Locate the cell with the specified text and output its [X, Y] center coordinate. 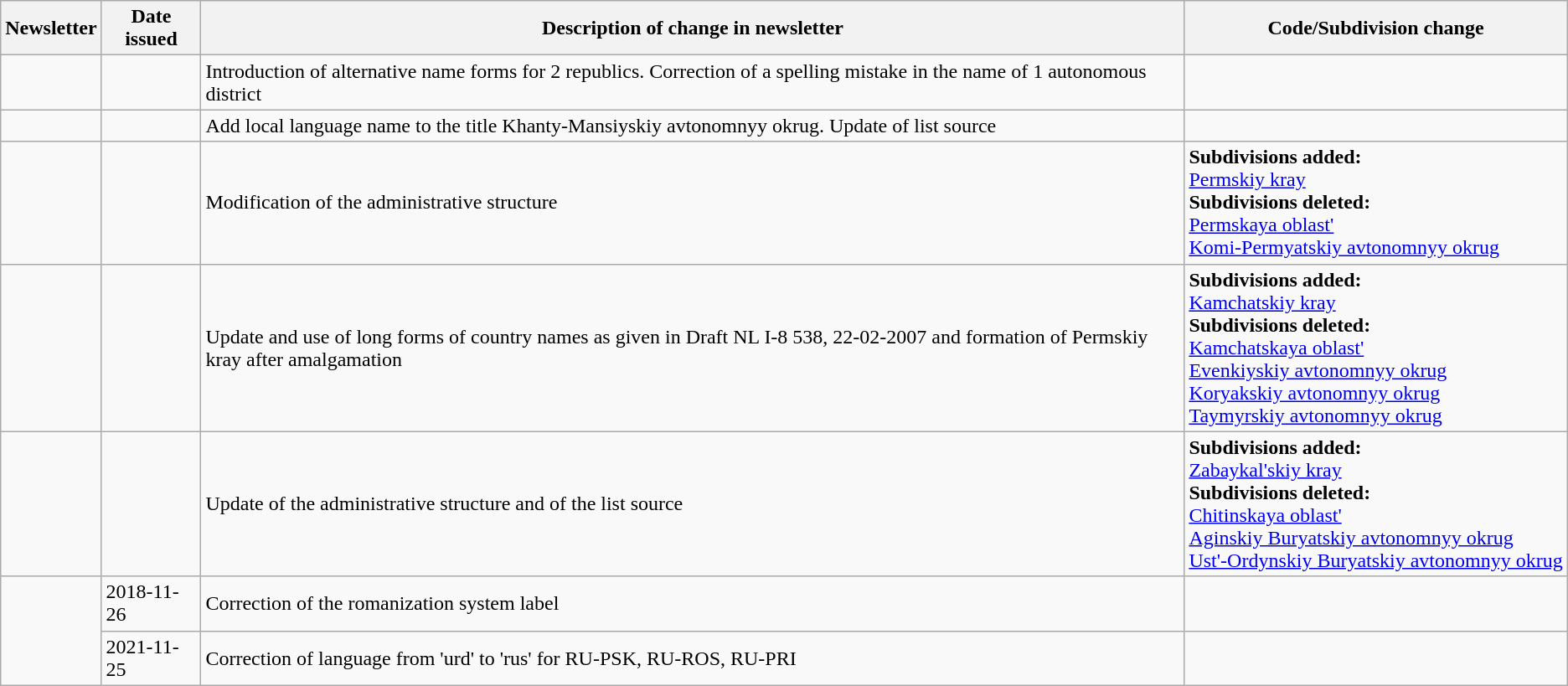
Subdivisions added: Permskiy kray Subdivisions deleted: Permskaya oblast' Komi-Permyatskiy avtonomnyy okrug [1375, 203]
2021-11-25 [151, 658]
Date issued [151, 28]
Newsletter [51, 28]
Description of change in newsletter [693, 28]
Correction of language from 'urd' to 'rus' for RU-PSK, RU-ROS, RU-PRI [693, 658]
Code/Subdivision change [1375, 28]
Correction of the romanization system label [693, 603]
Add local language name to the title Khanty-Mansiyskiy avtonomnyy okrug. Update of list source [693, 126]
Modification of the administrative structure [693, 203]
2018-11-26 [151, 603]
Introduction of alternative name forms for 2 republics. Correction of a spelling mistake in the name of 1 autonomous district [693, 82]
Update of the administrative structure and of the list source [693, 504]
Update and use of long forms of country names as given in Draft NL I-8 538, 22-02-2007 and formation of Permskiy kray after amalgamation [693, 348]
